Extract the [X, Y] coordinate from the center of the cell holding the provided text.  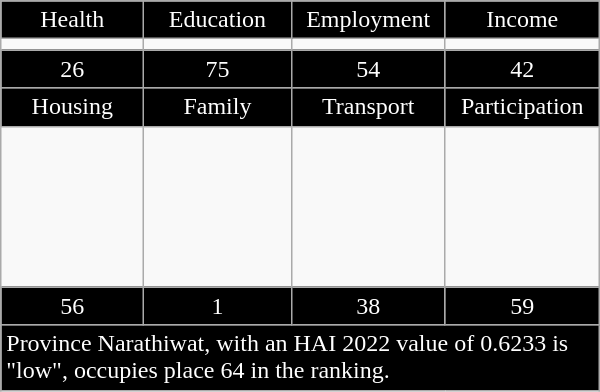
26 [72, 69]
Education [218, 20]
59 [522, 306]
75 [218, 69]
56 [72, 306]
Housing [72, 107]
38 [368, 306]
1 [218, 306]
Participation [522, 107]
Income [522, 20]
Province Narathiwat, with an HAI 2022 value of 0.6233 is "low", occupies place 64 in the ranking. [300, 358]
Health [72, 20]
Transport [368, 107]
Family [218, 107]
42 [522, 69]
54 [368, 69]
Employment [368, 20]
